Capture the cell that displays the provided text and extract its [x, y] central coordinate. 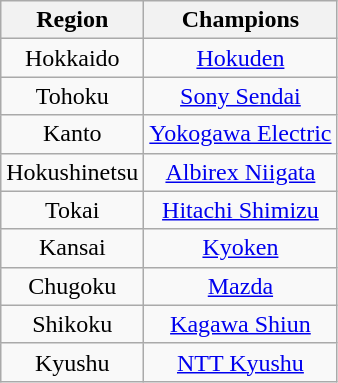
Champions [240, 20]
Sony Sendai [240, 96]
Kansai [72, 248]
Hokushinetsu [72, 172]
Albirex Niigata [240, 172]
Kyushu [72, 362]
Tokai [72, 210]
Hokkaido [72, 58]
NTT Kyushu [240, 362]
Region [72, 20]
Tohoku [72, 96]
Kanto [72, 134]
Yokogawa Electric [240, 134]
Kagawa Shiun [240, 324]
Hitachi Shimizu [240, 210]
Kyoken [240, 248]
Hokuden [240, 58]
Mazda [240, 286]
Shikoku [72, 324]
Chugoku [72, 286]
